For the text-containing cell, return its midpoint in (X, Y) coordinate format. 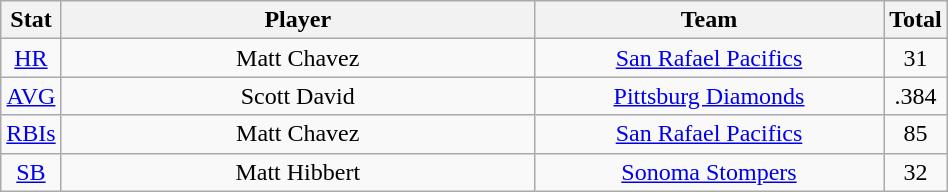
.384 (916, 96)
SB (31, 172)
32 (916, 172)
85 (916, 134)
31 (916, 58)
Total (916, 20)
AVG (31, 96)
Matt Hibbert (298, 172)
Sonoma Stompers (708, 172)
RBIs (31, 134)
Team (708, 20)
Stat (31, 20)
HR (31, 58)
Scott David (298, 96)
Player (298, 20)
Pittsburg Diamonds (708, 96)
